Output the [x, y] coordinate of the center of the cell containing the given text.  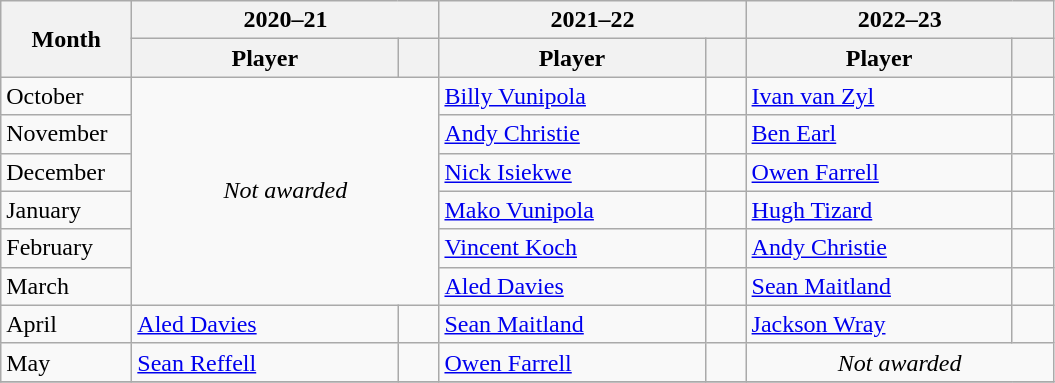
March [66, 286]
2021–22 [592, 20]
Month [66, 39]
Hugh Tizard [879, 210]
Sean Reffell [265, 362]
May [66, 362]
October [66, 96]
Billy Vunipola [572, 96]
Ivan van Zyl [879, 96]
Nick Isiekwe [572, 172]
December [66, 172]
January [66, 210]
2020–21 [286, 20]
February [66, 248]
November [66, 134]
Ben Earl [879, 134]
Jackson Wray [879, 324]
Mako Vunipola [572, 210]
2022–23 [900, 20]
April [66, 324]
Vincent Koch [572, 248]
